Return the (X, Y) coordinate for the center point of the cell that contains the specified text.  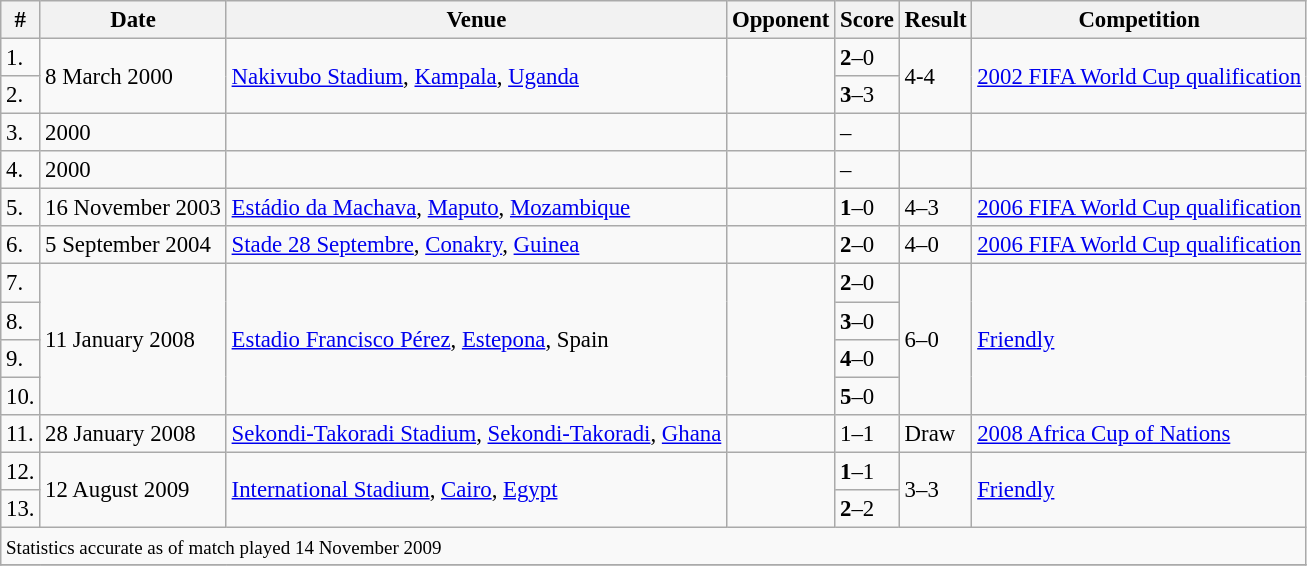
Venue (476, 20)
12 August 2009 (133, 490)
6–0 (936, 339)
13. (20, 509)
12. (20, 471)
Estádio da Machava, Maputo, Mozambique (476, 208)
4–3 (936, 208)
5. (20, 208)
28 January 2008 (133, 433)
11 January 2008 (133, 339)
3. (20, 133)
Estadio Francisco Pérez, Estepona, Spain (476, 339)
7. (20, 283)
2–2 (868, 509)
2008 Africa Cup of Nations (1139, 433)
Statistics accurate as of match played 14 November 2009 (654, 546)
5–0 (868, 396)
11. (20, 433)
Score (868, 20)
Nakivubo Stadium, Kampala, Uganda (476, 76)
6. (20, 245)
International Stadium, Cairo, Egypt (476, 490)
Competition (1139, 20)
4. (20, 170)
9. (20, 358)
Result (936, 20)
Sekondi-Takoradi Stadium, Sekondi-Takoradi, Ghana (476, 433)
5 September 2004 (133, 245)
8 March 2000 (133, 76)
Draw (936, 433)
8. (20, 321)
# (20, 20)
Opponent (781, 20)
16 November 2003 (133, 208)
1. (20, 58)
2002 FIFA World Cup qualification (1139, 76)
2. (20, 95)
3–0 (868, 321)
10. (20, 396)
Stade 28 Septembre, Conakry, Guinea (476, 245)
1–0 (868, 208)
Date (133, 20)
4-4 (936, 76)
